For the text-containing cell, return its midpoint in (X, Y) coordinate format. 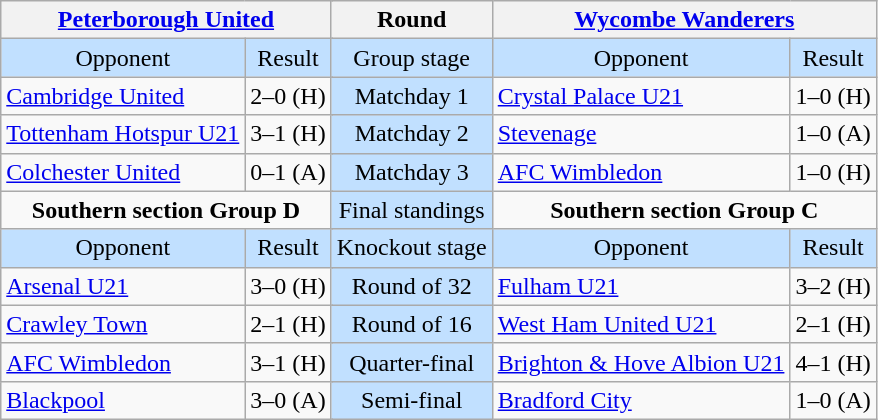
Knockout stage (412, 248)
Crystal Palace U21 (641, 96)
4–1 (H) (833, 362)
Final standings (412, 210)
Matchday 1 (412, 96)
Arsenal U21 (123, 286)
West Ham United U21 (641, 324)
Peterborough United (166, 20)
Matchday 3 (412, 172)
Group stage (412, 58)
Matchday 2 (412, 134)
3–0 (A) (288, 400)
Cambridge United (123, 96)
Quarter-final (412, 362)
Brighton & Hove Albion U21 (641, 362)
Southern section Group D (166, 210)
Tottenham Hotspur U21 (123, 134)
2–0 (H) (288, 96)
Blackpool (123, 400)
Semi-final (412, 400)
Colchester United (123, 172)
Round (412, 20)
Wycombe Wanderers (684, 20)
0–1 (A) (288, 172)
Stevenage (641, 134)
Crawley Town (123, 324)
Southern section Group C (684, 210)
Bradford City (641, 400)
3–0 (H) (288, 286)
Round of 16 (412, 324)
Fulham U21 (641, 286)
Round of 32 (412, 286)
3–2 (H) (833, 286)
